Search for the cell housing the specified text and yield its (x, y) center coordinate. 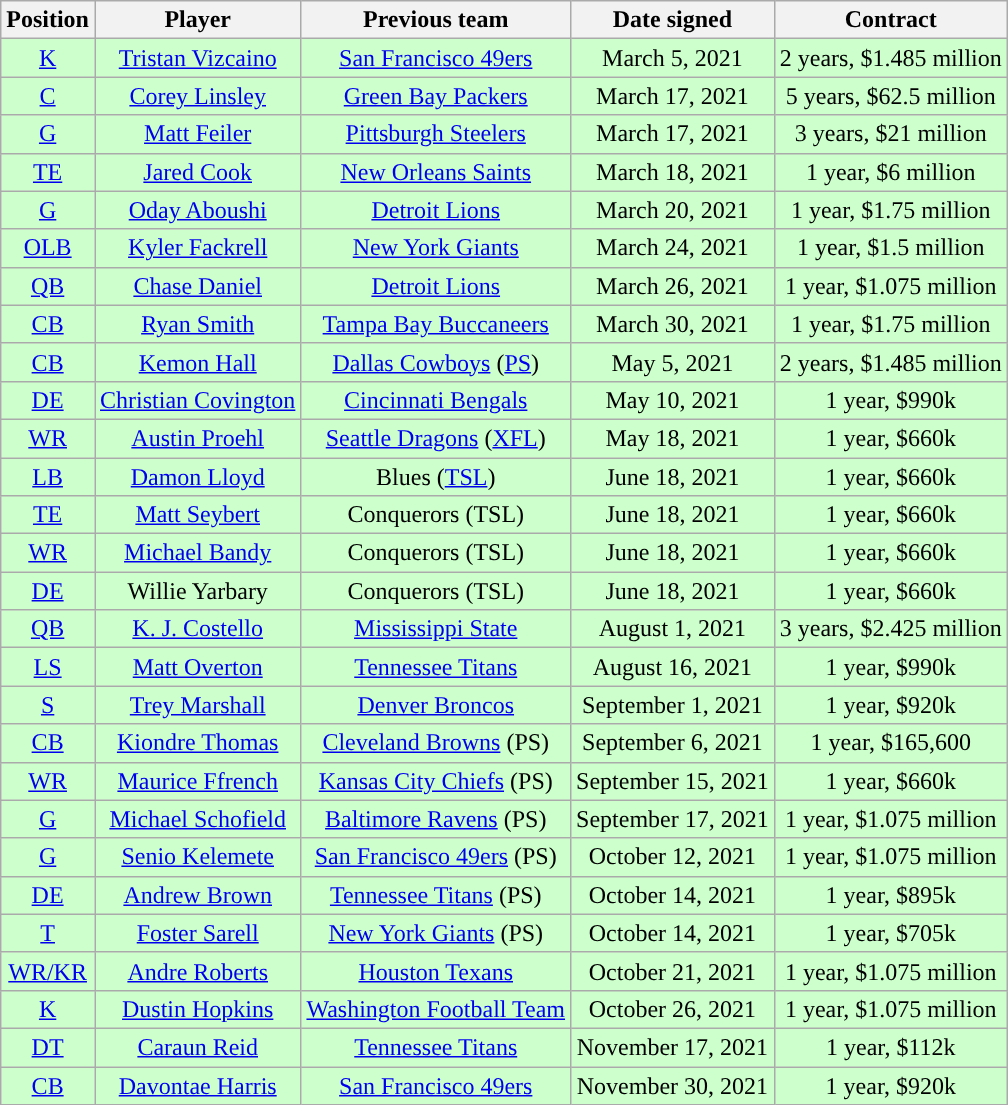
Michael Bandy (197, 553)
Michael Schofield (197, 819)
Kansas City Chiefs (PS) (436, 781)
Position (48, 20)
San Francisco 49ers (PS) (436, 857)
May 10, 2021 (673, 400)
3 years, $21 million (890, 134)
Trey Marshall (197, 705)
Cleveland Browns (PS) (436, 743)
Cincinnati Bengals (436, 400)
Senio Kelemete (197, 857)
New Orleans Saints (436, 172)
May 18, 2021 (673, 438)
Oday Aboushi (197, 210)
1 year, $112k (890, 1047)
Willie Yarbary (197, 591)
T (48, 933)
Baltimore Ravens (PS) (436, 819)
September 15, 2021 (673, 781)
Andre Roberts (197, 971)
Matt Seybert (197, 515)
Corey Linsley (197, 96)
March 24, 2021 (673, 248)
March 20, 2021 (673, 210)
March 18, 2021 (673, 172)
Green Bay Packers (436, 96)
Foster Sarell (197, 933)
August 16, 2021 (673, 667)
Player (197, 20)
August 1, 2021 (673, 629)
1 year, $165,600 (890, 743)
1 year, $895k (890, 895)
New York Giants (PS) (436, 933)
DT (48, 1047)
3 years, $2.425 million (890, 629)
Kemon Hall (197, 362)
WR/KR (48, 971)
Matt Overton (197, 667)
Blues (TSL) (436, 477)
LS (48, 667)
Dallas Cowboys (PS) (436, 362)
September 17, 2021 (673, 819)
Dustin Hopkins (197, 1009)
September 6, 2021 (673, 743)
Matt Feiler (197, 134)
Date signed (673, 20)
5 years, $62.5 million (890, 96)
LB (48, 477)
Tristan Vizcaino (197, 58)
March 26, 2021 (673, 286)
S (48, 705)
Mississippi State (436, 629)
Maurice Ffrench (197, 781)
New York Giants (436, 248)
October 12, 2021 (673, 857)
Tampa Bay Buccaneers (436, 324)
Austin Proehl (197, 438)
September 1, 2021 (673, 705)
Andrew Brown (197, 895)
Washington Football Team (436, 1009)
Caraun Reid (197, 1047)
March 5, 2021 (673, 58)
Kyler Fackrell (197, 248)
Davontae Harris (197, 1085)
Kiondre Thomas (197, 743)
Denver Broncos (436, 705)
Seattle Dragons (XFL) (436, 438)
Previous team (436, 20)
Jared Cook (197, 172)
Ryan Smith (197, 324)
C (48, 96)
November 17, 2021 (673, 1047)
Contract (890, 20)
Chase Daniel (197, 286)
Christian Covington (197, 400)
Damon Lloyd (197, 477)
Tennessee Titans (PS) (436, 895)
March 30, 2021 (673, 324)
Houston Texans (436, 971)
October 21, 2021 (673, 971)
Pittsburgh Steelers (436, 134)
May 5, 2021 (673, 362)
1 year, $705k (890, 933)
October 26, 2021 (673, 1009)
1 year, $1.5 million (890, 248)
K. J. Costello (197, 629)
November 30, 2021 (673, 1085)
OLB (48, 248)
1 year, $6 million (890, 172)
